Pinpoint the cell where the given text exists, returning its [x, y] midpoint coordinate. 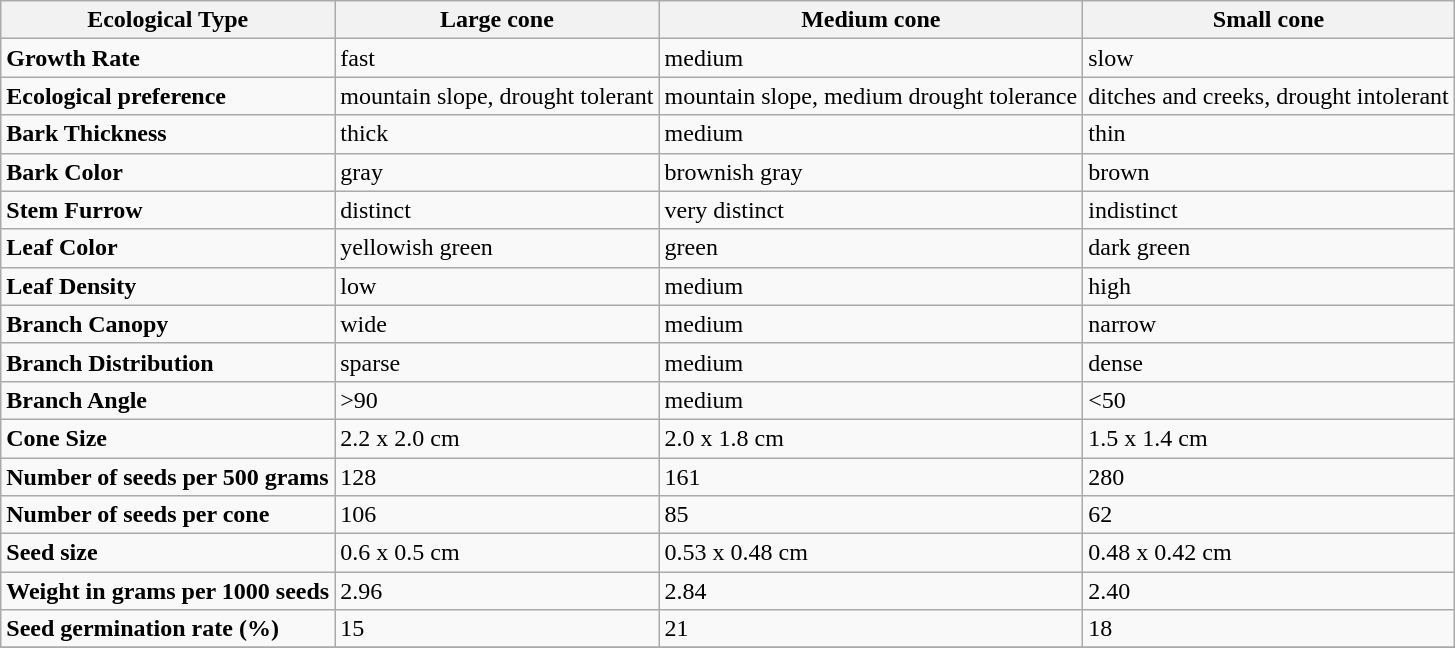
Branch Distribution [168, 362]
wide [497, 324]
Cone Size [168, 438]
Ecological Type [168, 20]
fast [497, 58]
106 [497, 515]
128 [497, 477]
indistinct [1269, 210]
15 [497, 629]
18 [1269, 629]
brown [1269, 172]
Number of seeds per 500 grams [168, 477]
Weight in grams per 1000 seeds [168, 591]
yellowish green [497, 248]
Bark Thickness [168, 134]
Ecological preference [168, 96]
21 [871, 629]
green [871, 248]
thick [497, 134]
<50 [1269, 400]
2.84 [871, 591]
high [1269, 286]
Medium cone [871, 20]
Leaf Color [168, 248]
161 [871, 477]
Small cone [1269, 20]
very distinct [871, 210]
ditches and creeks, drought intolerant [1269, 96]
Seed size [168, 553]
Branch Angle [168, 400]
distinct [497, 210]
low [497, 286]
gray [497, 172]
2.40 [1269, 591]
sparse [497, 362]
0.53 x 0.48 cm [871, 553]
Stem Furrow [168, 210]
85 [871, 515]
2.0 x 1.8 cm [871, 438]
brownish gray [871, 172]
Number of seeds per cone [168, 515]
280 [1269, 477]
0.48 x 0.42 cm [1269, 553]
Large cone [497, 20]
narrow [1269, 324]
2.2 x 2.0 cm [497, 438]
Growth Rate [168, 58]
Bark Color [168, 172]
mountain slope, drought tolerant [497, 96]
dark green [1269, 248]
2.96 [497, 591]
Branch Canopy [168, 324]
thin [1269, 134]
dense [1269, 362]
Seed germination rate (%) [168, 629]
62 [1269, 515]
mountain slope, medium drought tolerance [871, 96]
Leaf Density [168, 286]
0.6 x 0.5 cm [497, 553]
slow [1269, 58]
1.5 x 1.4 cm [1269, 438]
>90 [497, 400]
